Return the [x, y] coordinate for the center point of the cell that contains the specified text.  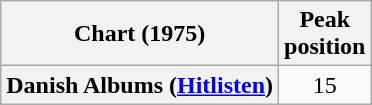
15 [325, 85]
Danish Albums (Hitlisten) [140, 85]
Chart (1975) [140, 34]
Peakposition [325, 34]
